Find where the given text appears and provide that cell's center as [x, y] coordinate. 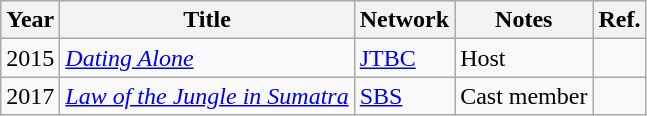
Dating Alone [207, 58]
Ref. [620, 20]
Cast member [524, 96]
Title [207, 20]
JTBC [404, 58]
Network [404, 20]
2017 [30, 96]
Host [524, 58]
Law of the Jungle in Sumatra [207, 96]
Notes [524, 20]
SBS [404, 96]
Year [30, 20]
2015 [30, 58]
